From the cell containing the given text, extract its center point as (x, y) coordinate. 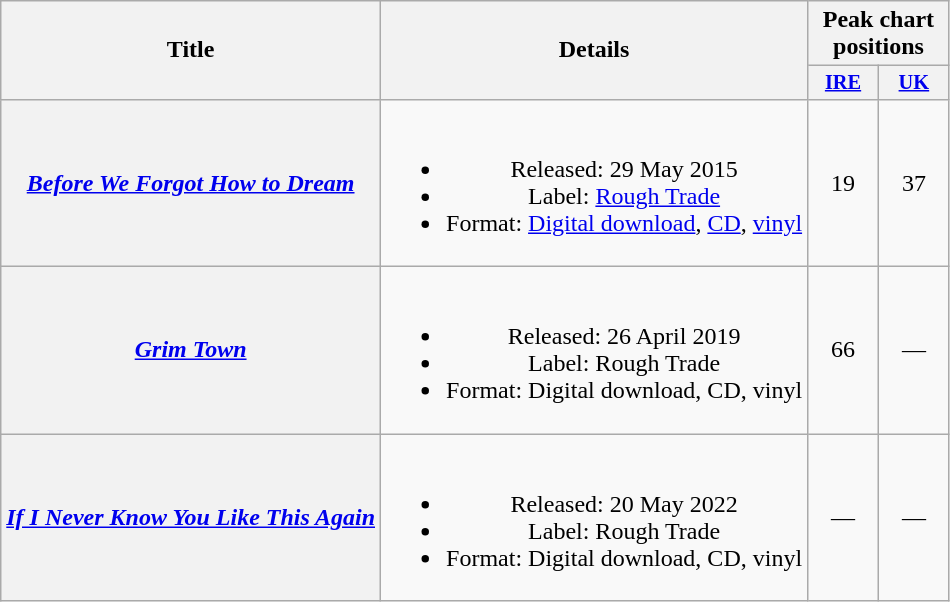
19 (844, 182)
Released: 26 April 2019Label: Rough TradeFormat: Digital download, CD, vinyl (594, 350)
Released: 29 May 2015Label: Rough TradeFormat: Digital download, CD, vinyl (594, 182)
Before We Forgot How to Dream (191, 182)
UK (914, 83)
66 (844, 350)
Details (594, 50)
37 (914, 182)
IRE (844, 83)
Peak chart positions (879, 34)
Title (191, 50)
Grim Town (191, 350)
Released: 20 May 2022Label: Rough TradeFormat: Digital download, CD, vinyl (594, 518)
If I Never Know You Like This Again (191, 518)
